Find where the given text appears and provide that cell's center as (X, Y) coordinate. 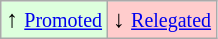
↑ Promoted (54, 20)
↓ Relegated (162, 20)
